Capture the cell that displays the provided text and extract its (X, Y) central coordinate. 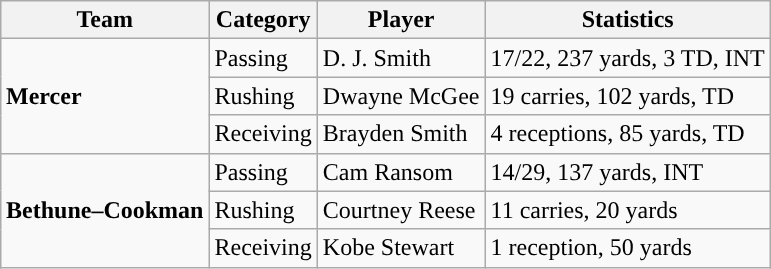
Kobe Stewart (401, 248)
Courtney Reese (401, 210)
14/29, 137 yards, INT (628, 172)
Team (105, 20)
11 carries, 20 yards (628, 210)
17/22, 237 yards, 3 TD, INT (628, 58)
19 carries, 102 yards, TD (628, 96)
1 reception, 50 yards (628, 248)
4 receptions, 85 yards, TD (628, 134)
Category (263, 20)
Cam Ransom (401, 172)
Mercer (105, 96)
Dwayne McGee (401, 96)
Statistics (628, 20)
Bethune–Cookman (105, 210)
Player (401, 20)
Brayden Smith (401, 134)
D. J. Smith (401, 58)
